Search for the cell housing the specified text and yield its [X, Y] center coordinate. 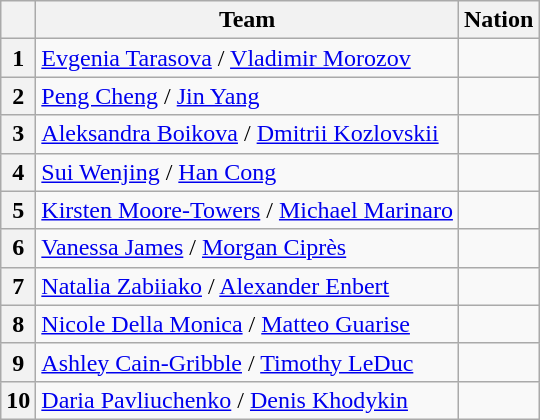
Ashley Cain-Gribble / Timothy LeDuc [248, 362]
Nicole Della Monica / Matteo Guarise [248, 324]
6 [18, 248]
Vanessa James / Morgan Ciprès [248, 248]
5 [18, 210]
Sui Wenjing / Han Cong [248, 172]
4 [18, 172]
2 [18, 96]
Aleksandra Boikova / Dmitrii Kozlovskii [248, 134]
Evgenia Tarasova / Vladimir Morozov [248, 58]
10 [18, 400]
Kirsten Moore-Towers / Michael Marinaro [248, 210]
Nation [498, 20]
3 [18, 134]
Team [248, 20]
Daria Pavliuchenko / Denis Khodykin [248, 400]
7 [18, 286]
Natalia Zabiiako / Alexander Enbert [248, 286]
9 [18, 362]
1 [18, 58]
8 [18, 324]
Peng Cheng / Jin Yang [248, 96]
